Pinpoint the cell where the given text exists, returning its [x, y] midpoint coordinate. 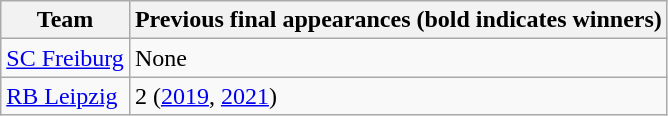
RB Leipzig [66, 96]
SC Freiburg [66, 58]
2 (2019, 2021) [398, 96]
Team [66, 20]
None [398, 58]
Previous final appearances (bold indicates winners) [398, 20]
